Provide the (x, y) coordinate of the cell's center where the given text is located.  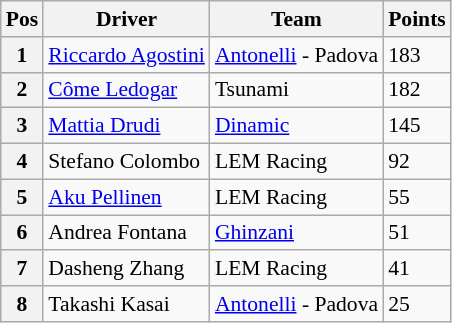
41 (417, 269)
Riccardo Agostini (126, 55)
145 (417, 126)
7 (22, 269)
4 (22, 162)
Côme Ledogar (126, 90)
Mattia Drudi (126, 126)
183 (417, 55)
Dinamic (296, 126)
8 (22, 304)
Pos (22, 19)
92 (417, 162)
Tsunami (296, 90)
Ghinzani (296, 233)
Stefano Colombo (126, 162)
Points (417, 19)
51 (417, 233)
1 (22, 55)
Aku Pellinen (126, 197)
182 (417, 90)
Dasheng Zhang (126, 269)
Driver (126, 19)
Team (296, 19)
55 (417, 197)
Takashi Kasai (126, 304)
6 (22, 233)
Andrea Fontana (126, 233)
25 (417, 304)
5 (22, 197)
2 (22, 90)
3 (22, 126)
